Determine the (x, y) coordinate at the center of the cell enclosing the given text.  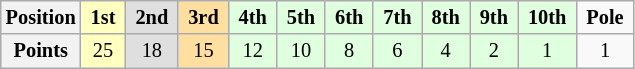
Pole (604, 17)
8th (446, 17)
3rd (203, 17)
4th (253, 17)
12 (253, 51)
1st (104, 17)
4 (446, 51)
2nd (152, 17)
10 (301, 51)
2 (494, 51)
Points (41, 51)
6 (397, 51)
9th (494, 17)
8 (349, 51)
Position (41, 17)
18 (152, 51)
5th (301, 17)
25 (104, 51)
15 (203, 51)
10th (547, 17)
6th (349, 17)
7th (397, 17)
